For the text-containing cell, return its midpoint in (x, y) coordinate format. 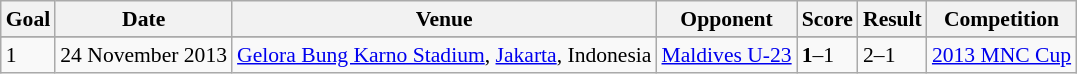
Gelora Bung Karno Stadium, Jakarta, Indonesia (444, 55)
2–1 (892, 55)
Goal (28, 19)
Score (828, 19)
Maldives U-23 (726, 55)
1 (28, 55)
Result (892, 19)
1–1 (828, 55)
Venue (444, 19)
2013 MNC Cup (1002, 55)
Competition (1002, 19)
24 November 2013 (144, 55)
Date (144, 19)
Opponent (726, 19)
